Identify which cell holds the provided text, then report its [X, Y] central coordinate. 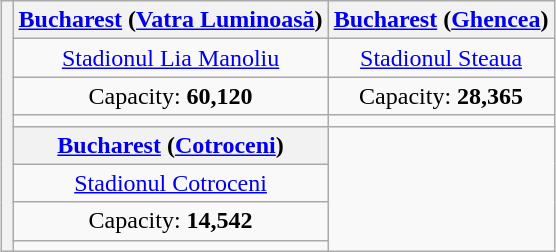
Capacity: 14,542 [170, 221]
Stadionul Lia Manoliu [170, 58]
Bucharest (Ghencea) [441, 20]
Capacity: 60,120 [170, 96]
Stadionul Cotroceni [170, 183]
Bucharest (Cotroceni) [170, 145]
Bucharest (Vatra Luminoasă) [170, 20]
Stadionul Steaua [441, 58]
Capacity: 28,365 [441, 96]
